Return the (X, Y) coordinate for the center point of the cell that contains the specified text.  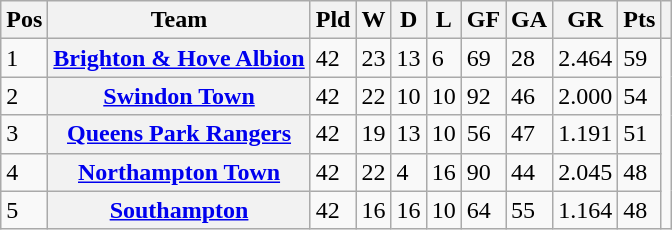
Team (179, 20)
Northampton Town (179, 172)
5 (24, 210)
1 (24, 58)
64 (483, 210)
92 (483, 96)
23 (374, 58)
2.045 (586, 172)
55 (530, 210)
51 (640, 134)
Southampton (179, 210)
56 (483, 134)
6 (444, 58)
2 (24, 96)
GR (586, 20)
Queens Park Rangers (179, 134)
28 (530, 58)
D (408, 20)
GF (483, 20)
3 (24, 134)
19 (374, 134)
1.191 (586, 134)
L (444, 20)
90 (483, 172)
47 (530, 134)
69 (483, 58)
2.464 (586, 58)
Pld (333, 20)
Brighton & Hove Albion (179, 58)
GA (530, 20)
Pts (640, 20)
1.164 (586, 210)
44 (530, 172)
Pos (24, 20)
2.000 (586, 96)
Swindon Town (179, 96)
54 (640, 96)
59 (640, 58)
W (374, 20)
46 (530, 96)
